Provide the [x, y] coordinate of the cell's center where the given text is located.  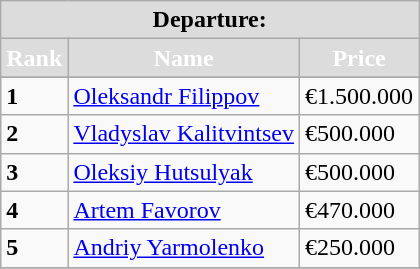
Vladyslav Kalitvintsev [184, 134]
€1.500.000 [360, 96]
5 [34, 248]
Artem Favorov [184, 210]
2 [34, 134]
4 [34, 210]
€470.000 [360, 210]
Oleksandr Filippov [184, 96]
3 [34, 172]
Oleksiy Hutsulyak [184, 172]
Name [184, 58]
Departure: [210, 20]
1 [34, 96]
Rank [34, 58]
Price [360, 58]
Andriy Yarmolenko [184, 248]
€250.000 [360, 248]
